Find where the given text appears and provide that cell's center as (x, y) coordinate. 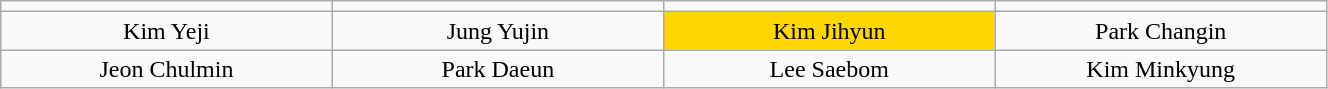
Kim Yeji (166, 31)
Kim Jihyun (830, 31)
Kim Minkyung (1160, 69)
Jeon Chulmin (166, 69)
Lee Saebom (830, 69)
Park Changin (1160, 31)
Jung Yujin (498, 31)
Park Daeun (498, 69)
